Identify which cell holds the provided text, then report its [x, y] central coordinate. 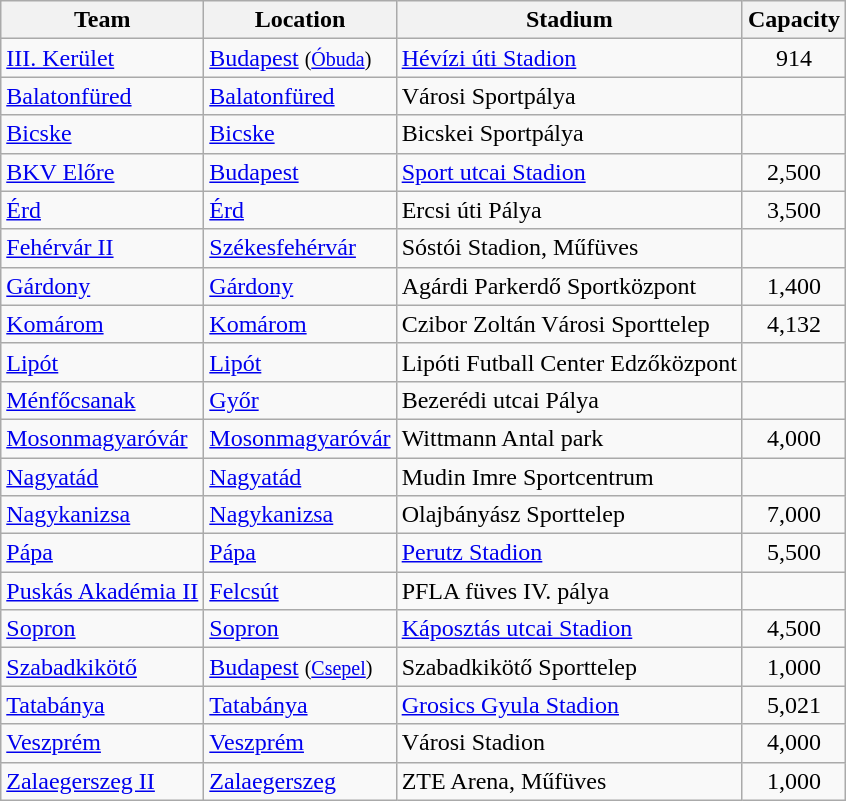
Budapest [300, 172]
2,500 [794, 172]
Székesfehérvár [300, 248]
Fehérvár II [102, 248]
4,132 [794, 324]
Stadium [569, 20]
Wittmann Antal park [569, 438]
Szabadkikötő Sporttelep [569, 667]
5,021 [794, 705]
Capacity [794, 20]
Zalaegerszeg [300, 781]
Budapest (Csepel) [300, 667]
Grosics Gyula Stadion [569, 705]
Olajbányász Sporttelep [569, 515]
Ménfőcsanak [102, 400]
Location [300, 20]
Felcsút [300, 591]
Czibor Zoltán Városi Sporttelep [569, 324]
Szabadkikötő [102, 667]
III. Kerület [102, 58]
Bicskei Sportpálya [569, 134]
BKV Előre [102, 172]
Káposztás utcai Stadion [569, 629]
Puskás Akadémia II [102, 591]
Agárdi Parkerdő Sportközpont [569, 286]
Városi Sportpálya [569, 96]
Budapest (Óbuda) [300, 58]
4,500 [794, 629]
Mudin Imre Sportcentrum [569, 477]
PFLA füves IV. pálya [569, 591]
Lipóti Futball Center Edzőközpont [569, 362]
Hévízi úti Stadion [569, 58]
7,000 [794, 515]
Városi Stadion [569, 743]
Ercsi úti Pálya [569, 210]
1,400 [794, 286]
Sóstói Stadion, Műfüves [569, 248]
Sport utcai Stadion [569, 172]
ZTE Arena, Műfüves [569, 781]
3,500 [794, 210]
Perutz Stadion [569, 553]
914 [794, 58]
Zalaegerszeg II [102, 781]
Győr [300, 400]
Bezerédi utcai Pálya [569, 400]
Team [102, 20]
5,500 [794, 553]
